Return the (X, Y) coordinate for the center point of the cell that contains the specified text.  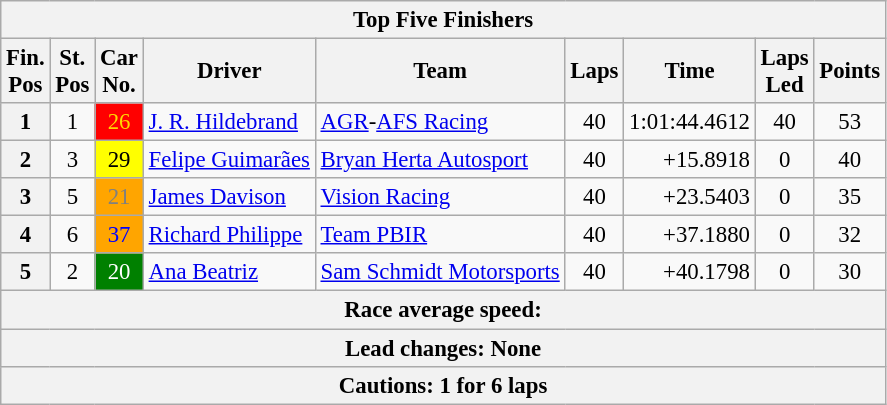
Fin.Pos (26, 72)
53 (850, 122)
30 (850, 273)
J. R. Hildebrand (229, 122)
Lead changes: None (444, 348)
Team (440, 72)
Felipe Guimarães (229, 160)
+40.1798 (690, 273)
6 (72, 235)
AGR-AFS Racing (440, 122)
4 (26, 235)
32 (850, 235)
LapsLed (784, 72)
Team PBIR (440, 235)
Driver (229, 72)
CarNo. (120, 72)
Time (690, 72)
Bryan Herta Autosport (440, 160)
Sam Schmidt Motorsports (440, 273)
+15.8918 (690, 160)
29 (120, 160)
Cautions: 1 for 6 laps (444, 385)
St.Pos (72, 72)
20 (120, 273)
James Davison (229, 197)
Points (850, 72)
Richard Philippe (229, 235)
26 (120, 122)
+37.1880 (690, 235)
Top Five Finishers (444, 20)
Laps (594, 72)
Ana Beatriz (229, 273)
Vision Racing (440, 197)
21 (120, 197)
35 (850, 197)
Race average speed: (444, 310)
37 (120, 235)
+23.5403 (690, 197)
1:01:44.4612 (690, 122)
